For the text-containing cell, return its midpoint in [x, y] coordinate format. 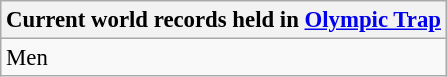
Current world records held in Olympic Trap [224, 20]
Men [224, 58]
